Return the [x, y] coordinate for the center point of the cell that contains the specified text.  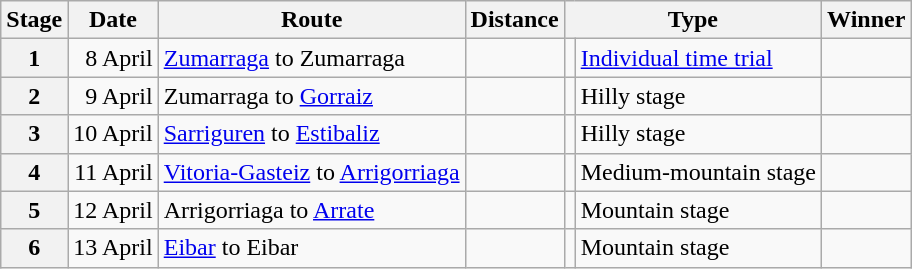
Stage [34, 20]
Zumarraga to Gorraiz [312, 96]
Type [692, 20]
11 April [113, 172]
9 April [113, 96]
2 [34, 96]
Individual time trial [698, 58]
Eibar to Eibar [312, 248]
Arrigorriaga to Arrate [312, 210]
Route [312, 20]
3 [34, 134]
Winner [866, 20]
Vitoria-Gasteiz to Arrigorriaga [312, 172]
Medium-mountain stage [698, 172]
10 April [113, 134]
Distance [514, 20]
Sarriguren to Estibaliz [312, 134]
12 April [113, 210]
1 [34, 58]
8 April [113, 58]
6 [34, 248]
4 [34, 172]
Zumarraga to Zumarraga [312, 58]
5 [34, 210]
13 April [113, 248]
Date [113, 20]
